Find where the given text appears and provide that cell's center as (x, y) coordinate. 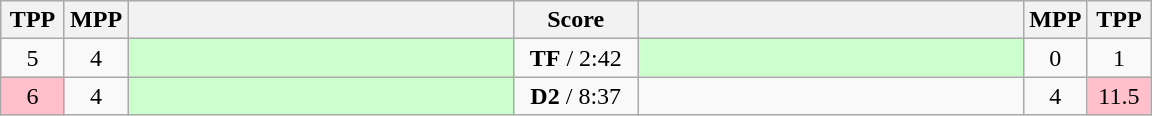
11.5 (1119, 96)
1 (1119, 58)
D2 / 8:37 (576, 96)
TF / 2:42 (576, 58)
Score (576, 20)
0 (1056, 58)
5 (33, 58)
6 (33, 96)
